Find where the given text appears and provide that cell's center as [x, y] coordinate. 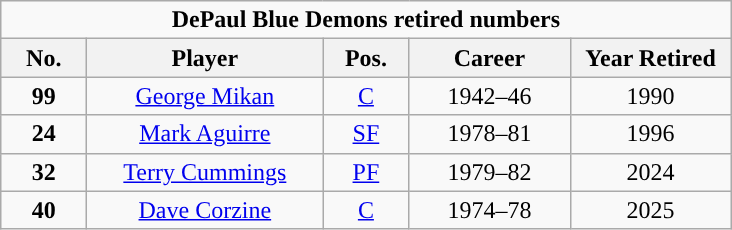
1974–78 [490, 210]
PF [366, 172]
40 [44, 210]
Terry Cummings [205, 172]
Career [490, 58]
DePaul Blue Demons retired numbers [366, 20]
Mark Aguirre [205, 134]
Dave Corzine [205, 210]
1990 [650, 96]
1978–81 [490, 134]
99 [44, 96]
24 [44, 134]
Player [205, 58]
George Mikan [205, 96]
1979–82 [490, 172]
1996 [650, 134]
No. [44, 58]
32 [44, 172]
1942–46 [490, 96]
Pos. [366, 58]
SF [366, 134]
2025 [650, 210]
2024 [650, 172]
Year Retired [650, 58]
